Detect which cell encompasses the target text, then output its [x, y] center coordinate. 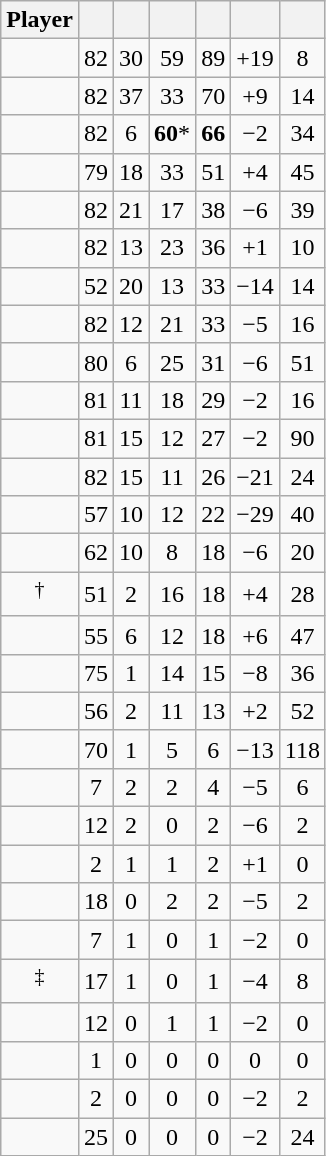
56 [96, 711]
4 [214, 787]
−21 [256, 477]
40 [302, 515]
27 [214, 438]
28 [302, 594]
34 [302, 134]
26 [214, 477]
39 [302, 210]
89 [214, 58]
† [40, 594]
66 [214, 134]
5 [172, 749]
38 [214, 210]
79 [96, 172]
+9 [256, 96]
+19 [256, 58]
‡ [40, 982]
62 [96, 553]
−13 [256, 749]
37 [132, 96]
47 [302, 635]
23 [172, 248]
60* [172, 134]
118 [302, 749]
Player [40, 20]
57 [96, 515]
29 [214, 400]
30 [132, 58]
−4 [256, 982]
31 [214, 362]
75 [96, 673]
−29 [256, 515]
90 [302, 438]
+6 [256, 635]
−14 [256, 286]
55 [96, 635]
80 [96, 362]
45 [302, 172]
59 [172, 58]
−8 [256, 673]
22 [214, 515]
+2 [256, 711]
